Locate the cell with the specified text and output its [X, Y] center coordinate. 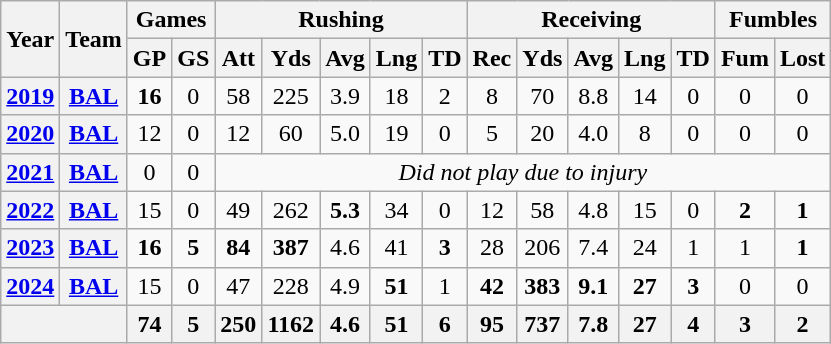
84 [238, 248]
2019 [30, 96]
262 [291, 210]
49 [238, 210]
42 [492, 286]
Fumbles [772, 20]
1162 [291, 324]
Year [30, 39]
14 [645, 96]
Team [94, 39]
Receiving [591, 20]
74 [149, 324]
24 [645, 248]
9.1 [594, 286]
4.9 [346, 286]
Rushing [341, 20]
5.0 [346, 134]
387 [291, 248]
4 [693, 324]
6 [445, 324]
95 [492, 324]
2021 [30, 172]
228 [291, 286]
737 [542, 324]
34 [396, 210]
4.8 [594, 210]
41 [396, 248]
7.8 [594, 324]
225 [291, 96]
2024 [30, 286]
Att [238, 58]
8.8 [594, 96]
18 [396, 96]
206 [542, 248]
20 [542, 134]
GS [194, 58]
GP [149, 58]
5.3 [346, 210]
Lost [802, 58]
19 [396, 134]
Rec [492, 58]
Games [170, 20]
70 [542, 96]
2023 [30, 248]
3.9 [346, 96]
47 [238, 286]
2020 [30, 134]
7.4 [594, 248]
60 [291, 134]
4.0 [594, 134]
28 [492, 248]
383 [542, 286]
Did not play due to injury [523, 172]
250 [238, 324]
Fum [744, 58]
2022 [30, 210]
